Pinpoint the cell where the given text exists, returning its [x, y] midpoint coordinate. 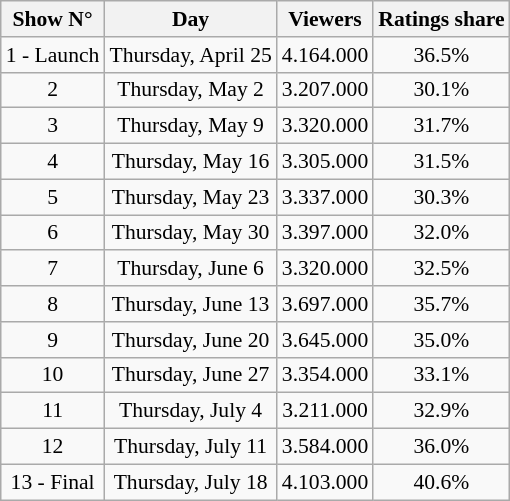
3.645.000 [325, 340]
3.584.000 [325, 447]
32.9% [441, 411]
Thursday, June 20 [190, 340]
Thursday, June 6 [190, 269]
36.0% [441, 447]
Thursday, June 13 [190, 304]
30.1% [441, 90]
Thursday, June 27 [190, 375]
Thursday, May 2 [190, 90]
1 - Launch [53, 55]
13 - Final [53, 482]
10 [53, 375]
31.7% [441, 126]
30.3% [441, 197]
9 [53, 340]
Day [190, 19]
3.697.000 [325, 304]
4.103.000 [325, 482]
33.1% [441, 375]
35.7% [441, 304]
40.6% [441, 482]
3 [53, 126]
Thursday, July 11 [190, 447]
Ratings share [441, 19]
4 [53, 162]
3.211.000 [325, 411]
Thursday, May 23 [190, 197]
3.305.000 [325, 162]
Show N° [53, 19]
5 [53, 197]
3.397.000 [325, 233]
2 [53, 90]
36.5% [441, 55]
6 [53, 233]
11 [53, 411]
Viewers [325, 19]
3.337.000 [325, 197]
Thursday, May 16 [190, 162]
Thursday, July 18 [190, 482]
3.207.000 [325, 90]
3.354.000 [325, 375]
8 [53, 304]
32.5% [441, 269]
4.164.000 [325, 55]
31.5% [441, 162]
Thursday, May 9 [190, 126]
Thursday, May 30 [190, 233]
7 [53, 269]
35.0% [441, 340]
Thursday, July 4 [190, 411]
12 [53, 447]
Thursday, April 25 [190, 55]
32.0% [441, 233]
